For the text-containing cell, return its midpoint in [X, Y] coordinate format. 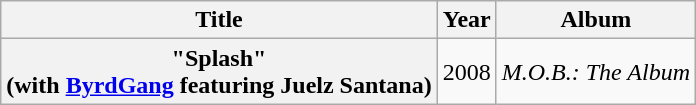
"Splash"(with ByrdGang featuring Juelz Santana) [219, 72]
Title [219, 20]
M.O.B.: The Album [596, 72]
Album [596, 20]
Year [466, 20]
2008 [466, 72]
